Identify which cell holds the provided text, then report its (x, y) central coordinate. 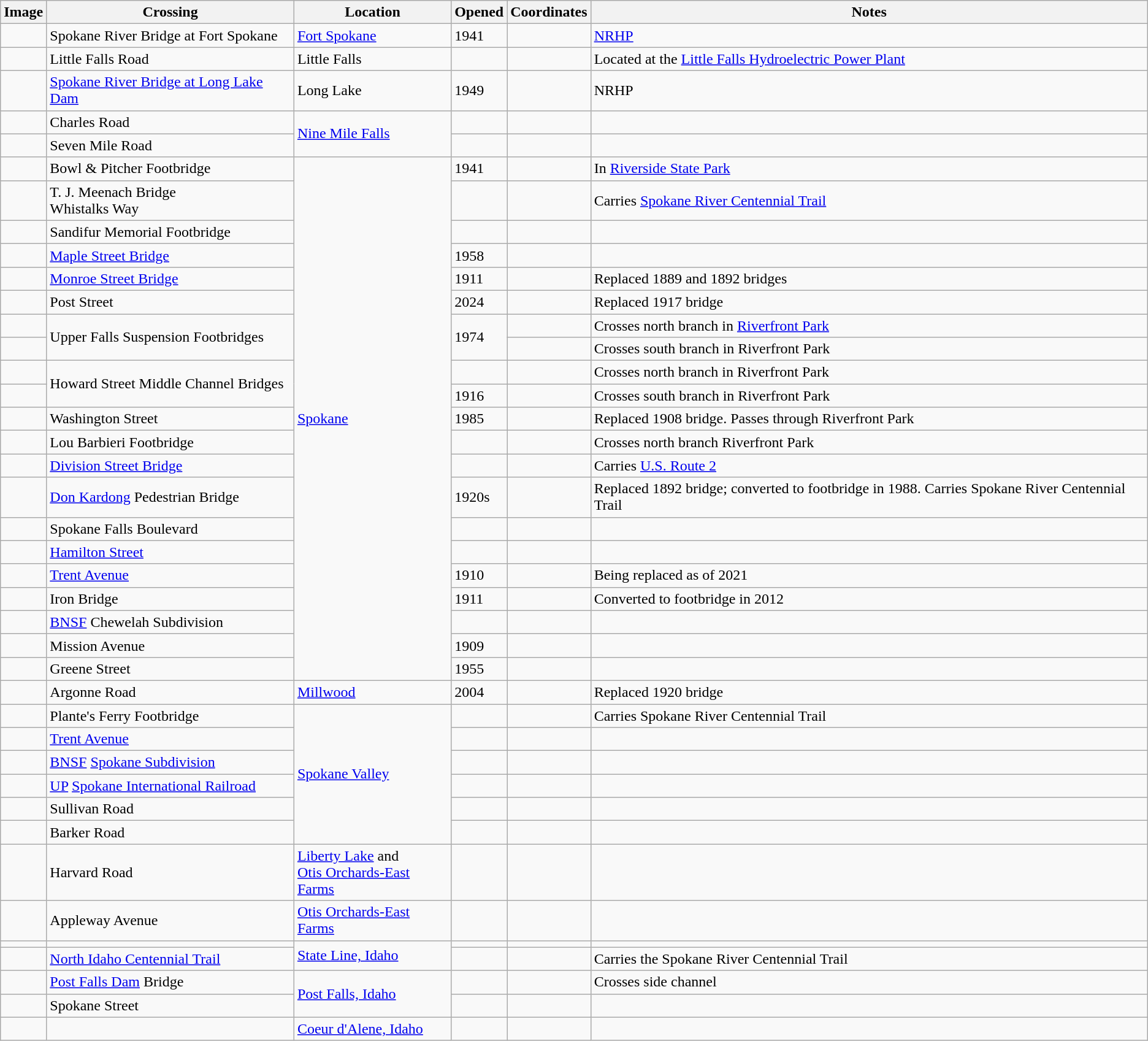
1920s (480, 497)
Monroe Street Bridge (170, 278)
Opened (480, 12)
Appleway Avenue (170, 920)
1955 (480, 669)
Lou Barbieri Footbridge (170, 442)
Carries U.S. Route 2 (869, 466)
Replaced 1920 bridge (869, 692)
Coeur d'Alene, Idaho (372, 1029)
Fort Spokane (372, 36)
Plante's Ferry Footbridge (170, 716)
Carries the Spokane River Centennial Trail (869, 959)
Converted to footbridge in 2012 (869, 599)
UP Spokane International Railroad (170, 786)
Crosses north branch Riverfront Park (869, 442)
BNSF Chewelah Subdivision (170, 622)
Replaced 1892 bridge; converted to footbridge in 1988. Carries Spokane River Centennial Trail (869, 497)
BNSF Spokane Subdivision (170, 763)
Argonne Road (170, 692)
Nine Mile Falls (372, 134)
Sullivan Road (170, 809)
Barker Road (170, 832)
2024 (480, 302)
Being replaced as of 2021 (869, 575)
Spokane Street (170, 1005)
1909 (480, 645)
1958 (480, 255)
1985 (480, 419)
Long Lake (372, 91)
Charles Road (170, 122)
Mission Avenue (170, 645)
In Riverside State Park (869, 169)
Greene Street (170, 669)
Division Street Bridge (170, 466)
Seven Mile Road (170, 145)
1974 (480, 337)
Bowl & Pitcher Footbridge (170, 169)
Little Falls (372, 59)
Little Falls Road (170, 59)
1916 (480, 396)
State Line, Idaho (372, 956)
Spokane Falls Boulevard (170, 529)
Post Falls Dam Bridge (170, 982)
Replaced 1917 bridge (869, 302)
Iron Bridge (170, 599)
Washington Street (170, 419)
Coordinates (549, 12)
Crossing (170, 12)
Location (372, 12)
Crosses side channel (869, 982)
Upper Falls Suspension Footbridges (170, 337)
Spokane Valley (372, 774)
Image (23, 12)
Maple Street Bridge (170, 255)
Spokane River Bridge at Fort Spokane (170, 36)
North Idaho Centennial Trail (170, 959)
Post Falls, Idaho (372, 994)
Post Street (170, 302)
1910 (480, 575)
Replaced 1908 bridge. Passes through Riverfront Park (869, 419)
Hamilton Street (170, 552)
Don Kardong Pedestrian Bridge (170, 497)
T. J. Meenach BridgeWhistalks Way (170, 200)
Spokane River Bridge at Long Lake Dam (170, 91)
2004 (480, 692)
Sandifur Memorial Footbridge (170, 232)
Located at the Little Falls Hydroelectric Power Plant (869, 59)
Howard Street Middle Channel Bridges (170, 384)
Replaced 1889 and 1892 bridges (869, 278)
Liberty Lake andOtis Orchards-East Farms (372, 872)
1949 (480, 91)
Millwood (372, 692)
Harvard Road (170, 872)
Spokane (372, 418)
Notes (869, 12)
Otis Orchards-East Farms (372, 920)
